For the text-containing cell, return its midpoint in (X, Y) coordinate format. 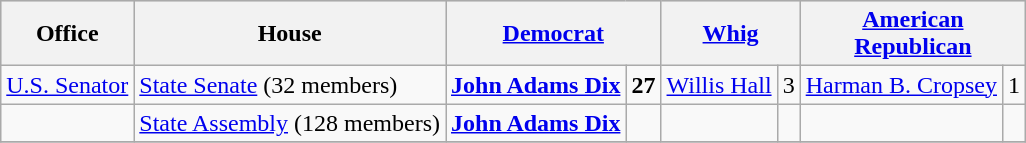
27 (644, 85)
1 (1014, 85)
Democrat (554, 34)
U.S. Senator (68, 85)
State Assembly (128 members) (290, 123)
Whig (730, 34)
State Senate (32 members) (290, 85)
Willis Hall (719, 85)
House (290, 34)
3 (788, 85)
Harman B. Cropsey (901, 85)
Office (68, 34)
American Republican (912, 34)
